Provide the (X, Y) coordinate of the cell's center where the given text is located.  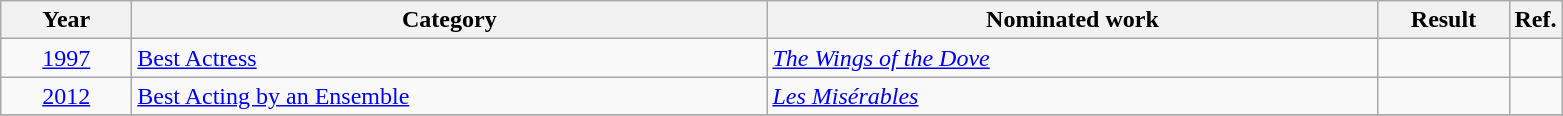
Best Actress (450, 58)
Year (66, 20)
2012 (66, 96)
Result (1444, 20)
Category (450, 20)
Nominated work (1072, 20)
The Wings of the Dove (1072, 58)
1997 (66, 58)
Best Acting by an Ensemble (450, 96)
Ref. (1536, 20)
Les Misérables (1072, 96)
